For the text-containing cell, return its midpoint in [X, Y] coordinate format. 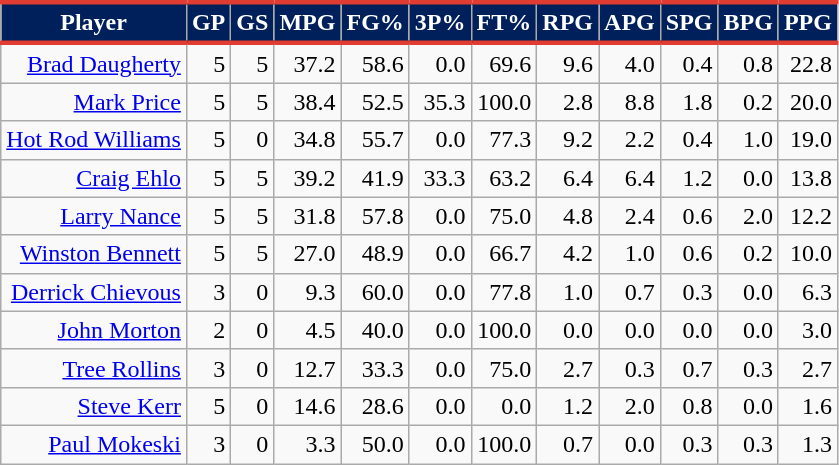
9.6 [568, 63]
4.5 [308, 330]
APG [630, 22]
1.6 [808, 406]
9.3 [308, 292]
37.2 [308, 63]
63.2 [504, 178]
13.8 [808, 178]
Tree Rollins [94, 368]
77.3 [504, 140]
Paul Mokeski [94, 444]
28.6 [375, 406]
20.0 [808, 102]
2.4 [630, 216]
50.0 [375, 444]
FT% [504, 22]
19.0 [808, 140]
31.8 [308, 216]
Craig Ehlo [94, 178]
2.8 [568, 102]
Larry Nance [94, 216]
39.2 [308, 178]
8.8 [630, 102]
27.0 [308, 254]
RPG [568, 22]
66.7 [504, 254]
MPG [308, 22]
2 [208, 330]
12.2 [808, 216]
John Morton [94, 330]
Derrick Chievous [94, 292]
1.8 [689, 102]
GS [252, 22]
4.2 [568, 254]
Hot Rod Williams [94, 140]
3.3 [308, 444]
4.8 [568, 216]
52.5 [375, 102]
Winston Bennett [94, 254]
77.8 [504, 292]
35.3 [440, 102]
34.8 [308, 140]
1.3 [808, 444]
Steve Kerr [94, 406]
PPG [808, 22]
Brad Daugherty [94, 63]
60.0 [375, 292]
2.2 [630, 140]
58.6 [375, 63]
Mark Price [94, 102]
6.3 [808, 292]
FG% [375, 22]
3P% [440, 22]
69.6 [504, 63]
14.6 [308, 406]
40.0 [375, 330]
41.9 [375, 178]
10.0 [808, 254]
12.7 [308, 368]
22.8 [808, 63]
4.0 [630, 63]
3.0 [808, 330]
9.2 [568, 140]
55.7 [375, 140]
38.4 [308, 102]
Player [94, 22]
48.9 [375, 254]
57.8 [375, 216]
SPG [689, 22]
GP [208, 22]
BPG [748, 22]
